Output the (X, Y) coordinate of the center of the cell containing the given text.  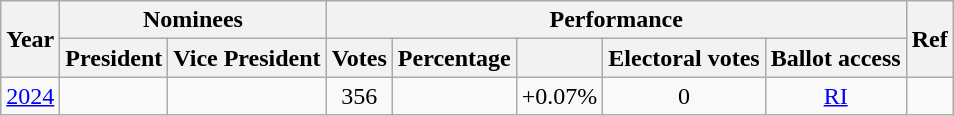
Vice President (247, 58)
+0.07% (560, 96)
356 (359, 96)
Ref (930, 39)
Nominees (193, 20)
Percentage (454, 58)
Ballot access (836, 58)
President (114, 58)
Electoral votes (684, 58)
0 (684, 96)
RI (836, 96)
Year (30, 39)
Performance (616, 20)
Votes (359, 58)
2024 (30, 96)
